For the text-containing cell, return its midpoint in (X, Y) coordinate format. 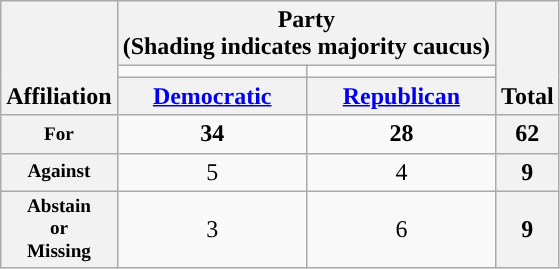
5 (212, 172)
28 (401, 134)
Total (528, 58)
Party (Shading indicates majority caucus) (306, 34)
Affiliation (59, 58)
Republican (401, 96)
4 (401, 172)
AbstainorMissing (59, 230)
Against (59, 172)
62 (528, 134)
For (59, 134)
34 (212, 134)
3 (212, 230)
6 (401, 230)
Democratic (212, 96)
